Extract the (X, Y) coordinate from the center of the cell holding the provided text.  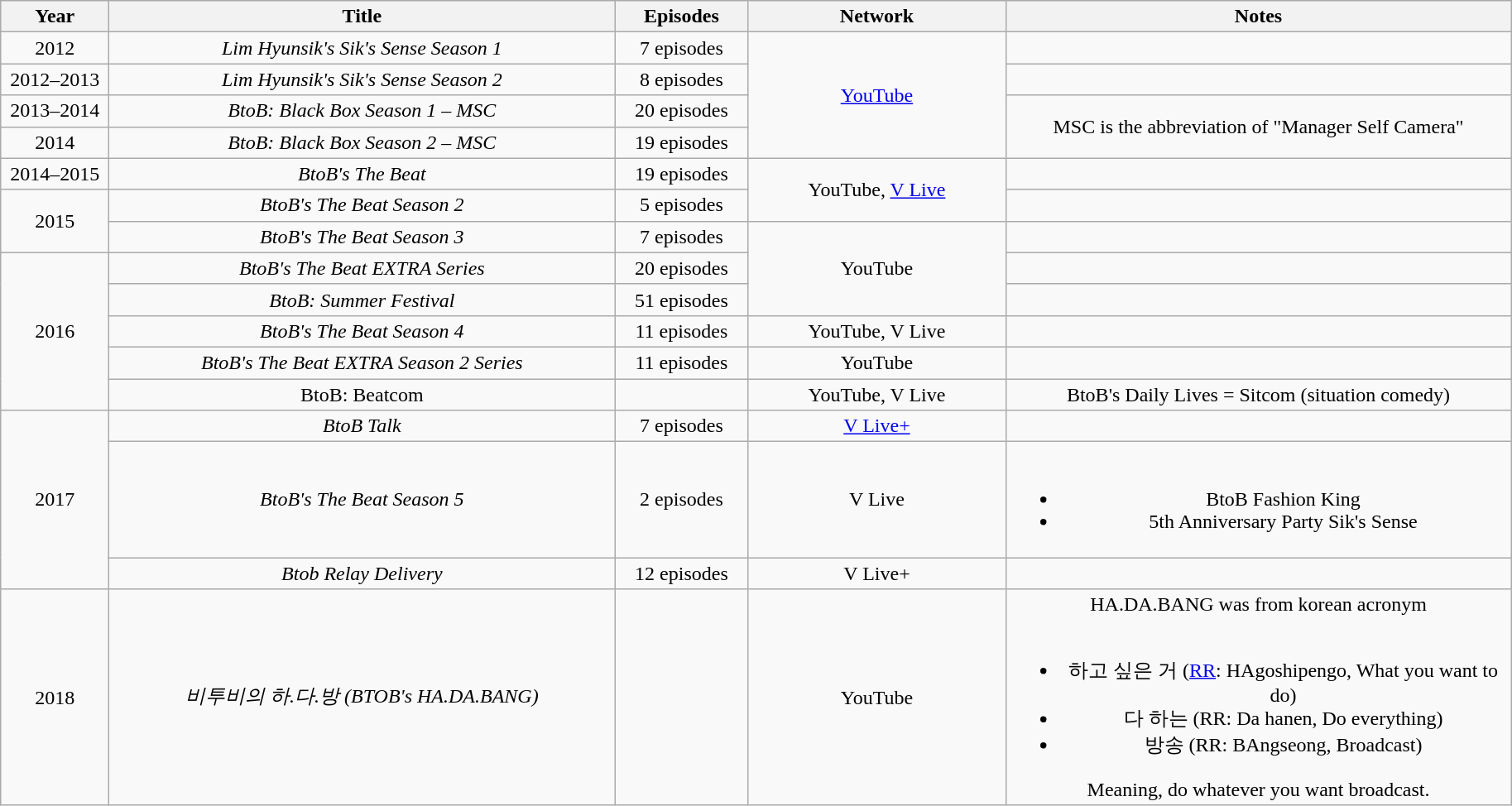
BtoB's The Beat Season 5 (362, 500)
BtoB's The Beat EXTRA Season 2 Series (362, 362)
Lim Hyunsik's Sik's Sense Season 1 (362, 48)
비투비의 하.다.방 (BTOB's HA.DA.BANG) (362, 698)
BtoB's Daily Lives = Sitcom (situation comedy) (1258, 395)
BtoB's The Beat Season 4 (362, 331)
BtoB: Black Box Season 1 – MSC (362, 111)
2014 (55, 142)
Network (877, 17)
BtoB: Summer Festival (362, 300)
BtoB's The Beat Season 3 (362, 237)
2 episodes (682, 500)
51 episodes (682, 300)
MSC is the abbreviation of "Manager Self Camera" (1258, 127)
2018 (55, 698)
BtoB Talk (362, 426)
BtoB Fashion King5th Anniversary Party Sik's Sense (1258, 500)
2012–2013 (55, 79)
Title (362, 17)
Btob Relay Delivery (362, 573)
2015 (55, 221)
Episodes (682, 17)
2012 (55, 48)
BtoB's The Beat Season 2 (362, 205)
Lim Hyunsik's Sik's Sense Season 2 (362, 79)
Year (55, 17)
BtoB's The Beat (362, 174)
Notes (1258, 17)
V Live (877, 500)
BtoB's The Beat EXTRA Series (362, 268)
2017 (55, 500)
BtoB: Black Box Season 2 – MSC (362, 142)
12 episodes (682, 573)
2014–2015 (55, 174)
8 episodes (682, 79)
5 episodes (682, 205)
2016 (55, 331)
2013–2014 (55, 111)
BtoB: Beatcom (362, 395)
